Scan for the cell matching the given text and deliver its [X, Y] coordinate at center. 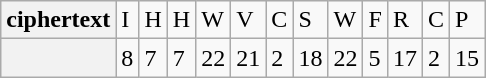
21 [248, 58]
17 [404, 58]
V [248, 20]
F [375, 20]
8 [128, 58]
5 [375, 58]
P [468, 20]
15 [468, 58]
18 [310, 58]
ciphertext [58, 20]
I [128, 20]
R [404, 20]
S [310, 20]
